Find where the given text appears and provide that cell's center as [X, Y] coordinate. 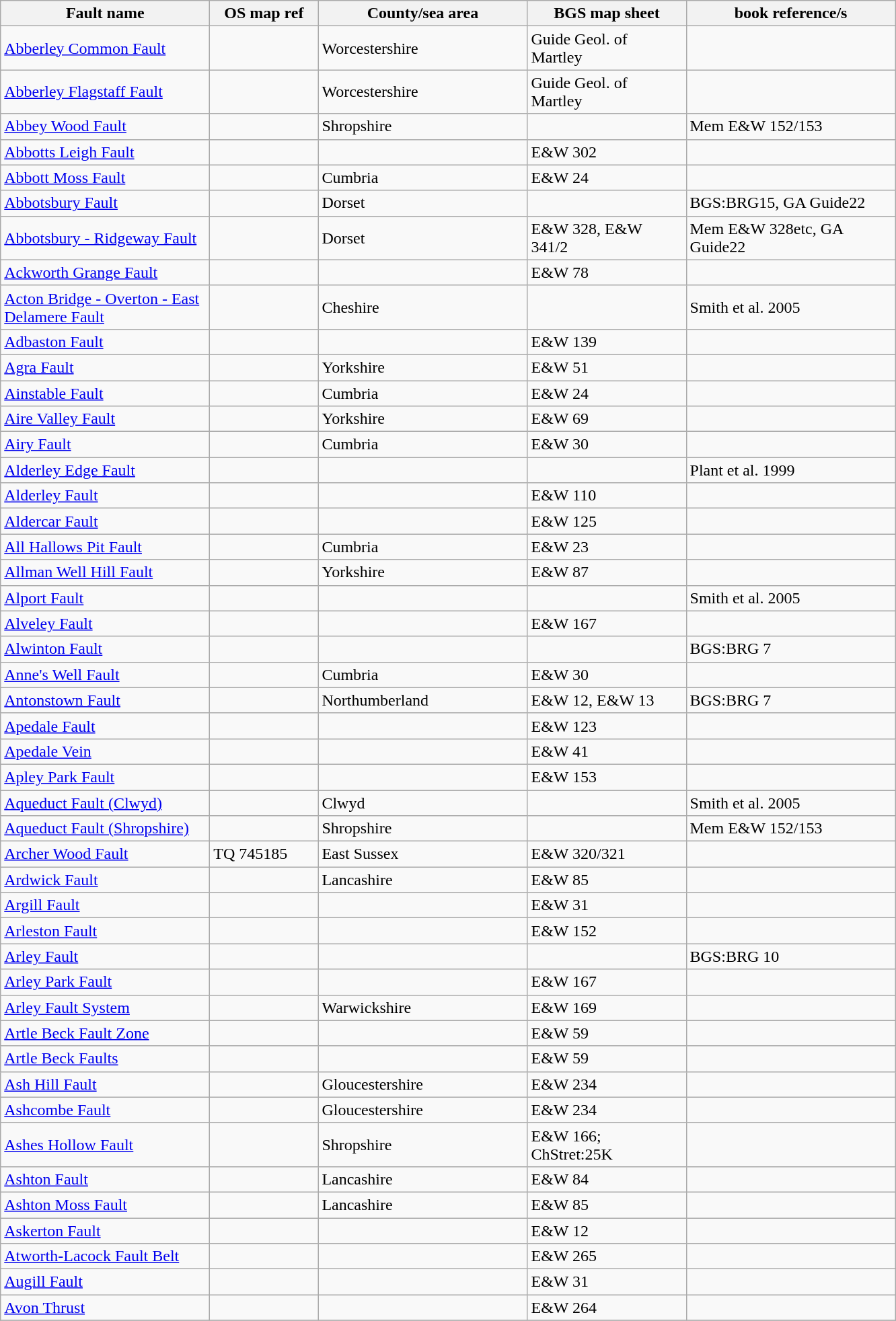
E&W 265 [607, 1256]
Aire Valley Fault [105, 419]
E&W 87 [607, 572]
Ackworth Grange Fault [105, 272]
BGS map sheet [607, 13]
Arley Park Fault [105, 982]
Apedale Fault [105, 726]
E&W 152 [607, 931]
Fault name [105, 13]
Abbott Moss Fault [105, 178]
Allman Well Hill Fault [105, 572]
E&W 328, E&W 341/2 [607, 238]
E&W 51 [607, 367]
Warwickshire [422, 1008]
Aqueduct Fault (Shropshire) [105, 829]
E&W 12, E&W 13 [607, 700]
County/sea area [422, 13]
E&W 78 [607, 272]
Avon Thrust [105, 1308]
Arley Fault [105, 956]
Artle Beck Faults [105, 1059]
Aqueduct Fault (Clwyd) [105, 802]
Arley Fault System [105, 1008]
Arleston Fault [105, 931]
Alveley Fault [105, 624]
BGS:BRG 10 [791, 956]
Atworth-Lacock Fault Belt [105, 1256]
E&W 84 [607, 1179]
Alderley Edge Fault [105, 470]
Abbotts Leigh Fault [105, 152]
Artle Beck Fault Zone [105, 1033]
Clwyd [422, 802]
E&W 264 [607, 1308]
E&W 123 [607, 726]
Augill Fault [105, 1282]
Archer Wood Fault [105, 854]
TQ 745185 [264, 854]
Anne's Well Fault [105, 675]
E&W 139 [607, 342]
E&W 23 [607, 547]
E&W 169 [607, 1008]
Ash Hill Fault [105, 1084]
Alderley Fault [105, 496]
Ashton Fault [105, 1179]
Northumberland [422, 700]
E&W 69 [607, 419]
Airy Fault [105, 445]
E&W 153 [607, 777]
Cheshire [422, 307]
Abbey Wood Fault [105, 126]
Antonstown Fault [105, 700]
E&W 110 [607, 496]
E&W 166; ChStret:25K [607, 1145]
Acton Bridge - Overton - East Delamere Fault [105, 307]
E&W 41 [607, 751]
Abbotsbury - Ridgeway Fault [105, 238]
Ardwick Fault [105, 880]
Ashton Moss Fault [105, 1205]
E&W 125 [607, 521]
E&W 320/321 [607, 854]
Apley Park Fault [105, 777]
Argill Fault [105, 905]
book reference/s [791, 13]
Ashcombe Fault [105, 1110]
Ainstable Fault [105, 393]
All Hallows Pit Fault [105, 547]
East Sussex [422, 854]
Abberley Flagstaff Fault [105, 91]
Mem E&W 328etc, GA Guide22 [791, 238]
OS map ref [264, 13]
Alwinton Fault [105, 649]
E&W 302 [607, 152]
Ashes Hollow Fault [105, 1145]
Adbaston Fault [105, 342]
E&W 12 [607, 1230]
Apedale Vein [105, 751]
Agra Fault [105, 367]
Abbotsbury Fault [105, 203]
Plant et al. 1999 [791, 470]
Aldercar Fault [105, 521]
Abberley Common Fault [105, 48]
Alport Fault [105, 598]
Askerton Fault [105, 1230]
BGS:BRG15, GA Guide22 [791, 203]
